Search for the cell housing the specified text and yield its [X, Y] center coordinate. 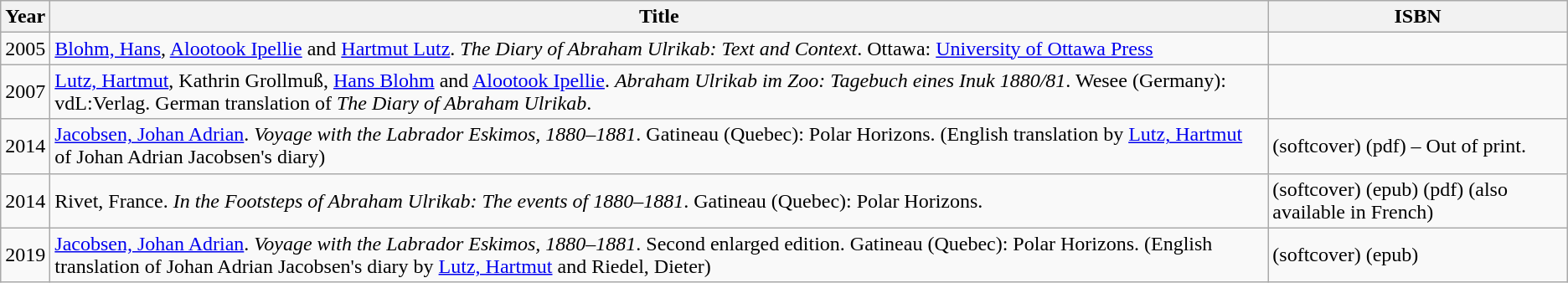
2019 [25, 255]
Title [659, 17]
Rivet, France. In the Footsteps of Abraham Ulrikab: The events of 1880–1881. Gatineau (Quebec): Polar Horizons. [659, 201]
(softcover) (pdf) – Out of print. [1417, 146]
(softcover) (epub) [1417, 255]
ISBN [1417, 17]
2005 [25, 49]
(softcover) (epub) (pdf) (also available in French) [1417, 201]
Blohm, Hans, Alootook Ipellie and Hartmut Lutz. The Diary of Abraham Ulrikab: Text and Context. Ottawa: University of Ottawa Press [659, 49]
Year [25, 17]
2007 [25, 92]
